Provide the (x, y) coordinate of the cell's center where the given text is located.  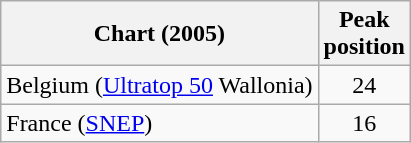
24 (364, 85)
France (SNEP) (160, 123)
16 (364, 123)
Belgium (Ultratop 50 Wallonia) (160, 85)
Peakposition (364, 34)
Chart (2005) (160, 34)
